Find where the given text appears and provide that cell's center as [x, y] coordinate. 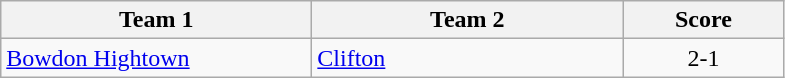
2-1 [704, 58]
Team 1 [156, 20]
Team 2 [468, 20]
Clifton [468, 58]
Score [704, 20]
Bowdon Hightown [156, 58]
